Output the (X, Y) coordinate of the center of the cell containing the given text.  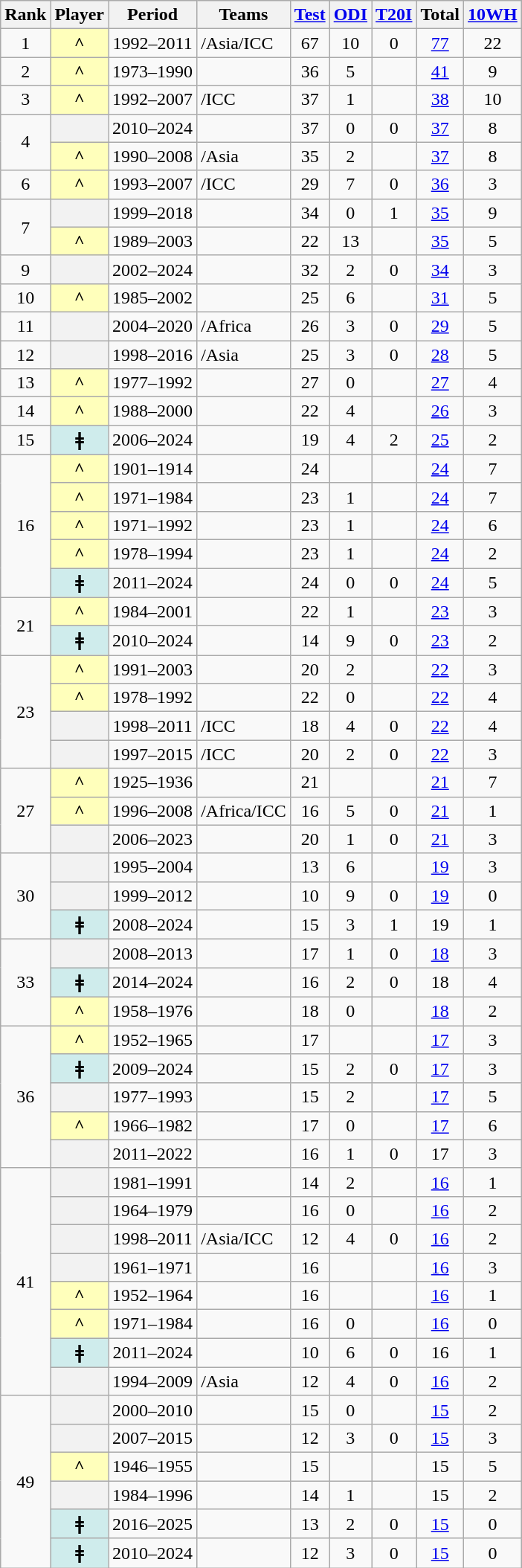
1977–1992 (153, 383)
1998–2016 (153, 355)
1999–2012 (153, 896)
1993–2007 (153, 184)
10WH (493, 15)
1997–2015 (153, 754)
2008–2024 (153, 925)
1996–2008 (153, 811)
1992–2011 (153, 43)
1989–2003 (153, 241)
30 (25, 896)
1961–1971 (153, 1267)
2006–2023 (153, 839)
1990–2008 (153, 156)
1984–1996 (153, 1494)
1925–1936 (153, 783)
1984–2001 (153, 611)
Period (153, 15)
Rank (25, 15)
1994–2009 (153, 1381)
1973–1990 (153, 71)
1985–2002 (153, 298)
49 (25, 1482)
1995–2004 (153, 867)
2004–2020 (153, 326)
Teams (244, 15)
T20I (394, 15)
33 (25, 983)
ODI (350, 15)
11 (25, 326)
2008–2013 (153, 954)
Test (309, 15)
Total (440, 15)
1977–1993 (153, 1097)
1952–1964 (153, 1296)
2002–2024 (153, 269)
Player (80, 15)
1971–1992 (153, 525)
1981–1991 (153, 1182)
32 (309, 269)
/Africa (244, 326)
77 (440, 43)
38 (440, 100)
31 (440, 298)
1992–2007 (153, 100)
1901–1914 (153, 469)
1946–1955 (153, 1466)
1999–2018 (153, 213)
1958–1976 (153, 1011)
1964–1979 (153, 1210)
1991–2003 (153, 669)
2016–2025 (153, 1524)
28 (440, 355)
1966–1982 (153, 1125)
2007–2015 (153, 1438)
2009–2024 (153, 1069)
1952–1965 (153, 1039)
/Africa/ICC (244, 811)
2011–2022 (153, 1154)
67 (309, 43)
1978–1994 (153, 553)
2006–2024 (153, 440)
2014–2024 (153, 983)
1988–2000 (153, 411)
1978–1992 (153, 698)
2000–2010 (153, 1410)
